Determine the [X, Y] coordinate at the center of the cell enclosing the given text.  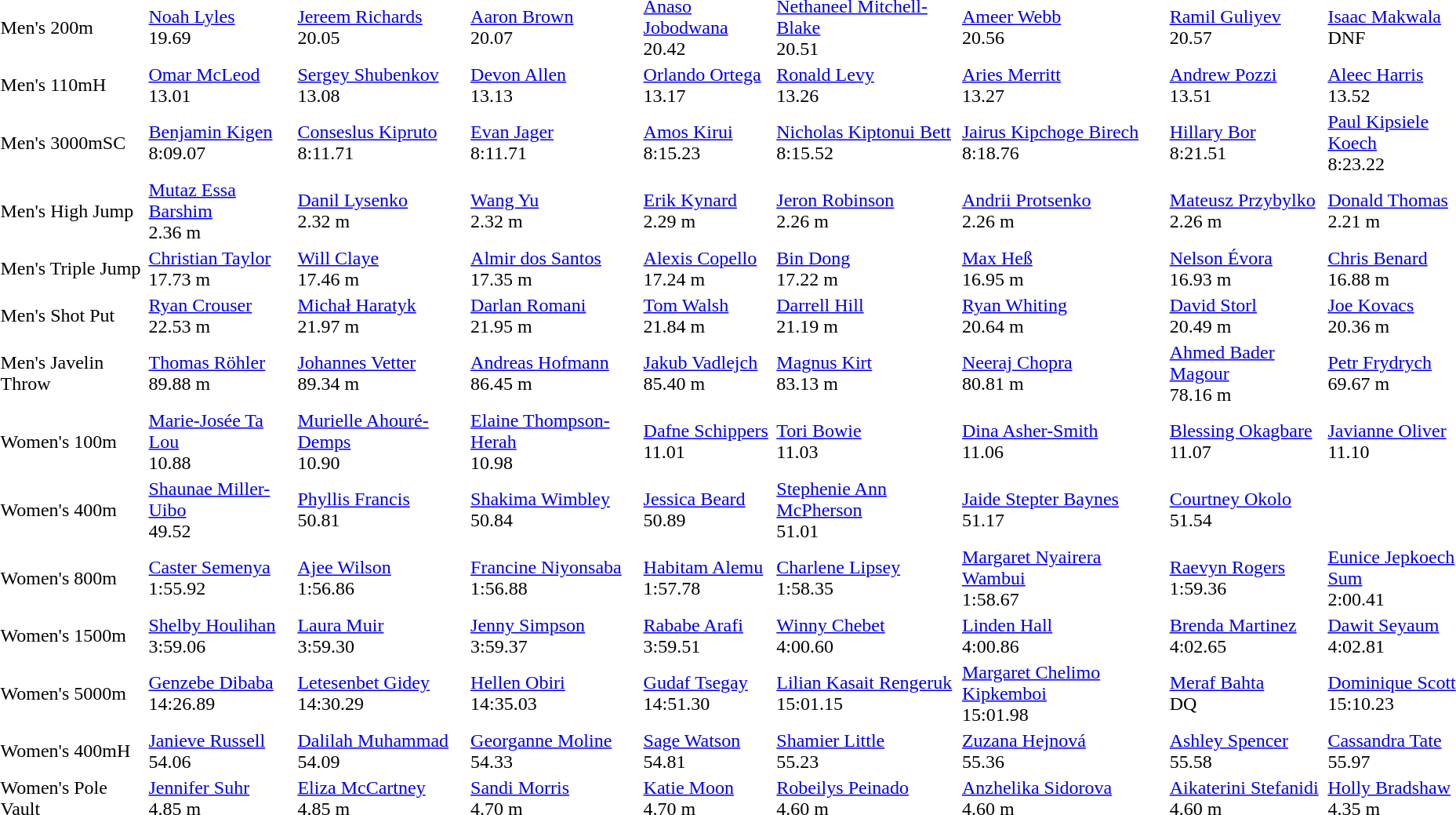
Andreas Hofmann 86.45 m [555, 373]
Jeron Robinson 2.26 m [867, 211]
Rababe Arafi 3:59.51 [707, 635]
Johannes Vetter 89.34 m [382, 373]
David Storl 20.49 m [1247, 315]
Neeraj Chopra 80.81 m [1063, 373]
Winny Chebet 4:00.60 [867, 635]
Habitam Alemu 1:57.78 [707, 578]
Alexis Copello 17.24 m [707, 268]
Benjamin Kigen 8:09.07 [221, 143]
Dafne Schippers 11.01 [707, 442]
Bin Dong 17.22 m [867, 268]
Erik Kynard 2.29 m [707, 211]
Meraf Bahta DQ [1247, 693]
Tom Walsh 21.84 m [707, 315]
Stephenie Ann McPherson 51.01 [867, 510]
Aries Merritt 13.27 [1063, 85]
Jessica Beard 50.89 [707, 510]
Elaine Thompson-Herah 10.98 [555, 442]
Amos Kirui 8:15.23 [707, 143]
Jenny Simpson 3:59.37 [555, 635]
Nicholas Kiptonui Bett 8:15.52 [867, 143]
Andrew Pozzi 13.51 [1247, 85]
Jakub Vadlejch 85.40 m [707, 373]
Hillary Bor 8:21.51 [1247, 143]
Sage Watson 54.81 [707, 751]
Jaide Stepter Baynes 51.17 [1063, 510]
Blessing Okagbare 11.07 [1247, 442]
Mutaz Essa Barshim 2.36 m [221, 211]
Andrii Protsenko 2.26 m [1063, 211]
Phyllis Francis 50.81 [382, 510]
Caster Semenya 1:55.92 [221, 578]
Shamier Little 55.23 [867, 751]
Max Heß 16.95 m [1063, 268]
Orlando Ortega 13.17 [707, 85]
Laura Muir 3:59.30 [382, 635]
Shelby Houlihan 3:59.06 [221, 635]
Charlene Lipsey 1:58.35 [867, 578]
Omar McLeod 13.01 [221, 85]
Danil Lysenko 2.32 m [382, 211]
Brenda Martinez 4:02.65 [1247, 635]
Almir dos Santos 17.35 m [555, 268]
Georganne Moline 54.33 [555, 751]
Murielle Ahouré-Demps 10.90 [382, 442]
Magnus Kirt 83.13 m [867, 373]
Darlan Romani 21.95 m [555, 315]
Lilian Kasait Rengeruk 15:01.15 [867, 693]
Francine Niyonsaba 1:56.88 [555, 578]
Ashley Spencer 55.58 [1247, 751]
Janieve Russell 54.06 [221, 751]
Sergey Shubenkov 13.08 [382, 85]
Marie-Josée Ta Lou 10.88 [221, 442]
Dina Asher-Smith 11.06 [1063, 442]
Conseslus Kipruto 8:11.71 [382, 143]
Ronald Levy 13.26 [867, 85]
Ryan Crouser 22.53 m [221, 315]
Michał Haratyk 21.97 m [382, 315]
Evan Jager 8:11.71 [555, 143]
Genzebe Dibaba 14:26.89 [221, 693]
Nelson Évora 16.93 m [1247, 268]
Thomas Röhler 89.88 m [221, 373]
Ryan Whiting 20.64 m [1063, 315]
Christian Taylor 17.73 m [221, 268]
Courtney Okolo 51.54 [1247, 510]
Shaunae Miller-Uibo 49.52 [221, 510]
Margaret Chelimo Kipkemboi 15:01.98 [1063, 693]
Gudaf Tsegay 14:51.30 [707, 693]
Shakima Wimbley 50.84 [555, 510]
Letesenbet Gidey 14:30.29 [382, 693]
Devon Allen 13.13 [555, 85]
Margaret Nyairera Wambui 1:58.67 [1063, 578]
Zuzana Hejnová 55.36 [1063, 751]
Dalilah Muhammad 54.09 [382, 751]
Jairus Kipchoge Birech 8:18.76 [1063, 143]
Linden Hall 4:00.86 [1063, 635]
Hellen Obiri 14:35.03 [555, 693]
Darrell Hill 21.19 m [867, 315]
Mateusz Przybylko 2.26 m [1247, 211]
Tori Bowie 11.03 [867, 442]
Ajee Wilson 1:56.86 [382, 578]
Ahmed Bader Magour 78.16 m [1247, 373]
Raevyn Rogers 1:59.36 [1247, 578]
Wang Yu 2.32 m [555, 211]
Will Claye 17.46 m [382, 268]
